For the text-containing cell, return its midpoint in (x, y) coordinate format. 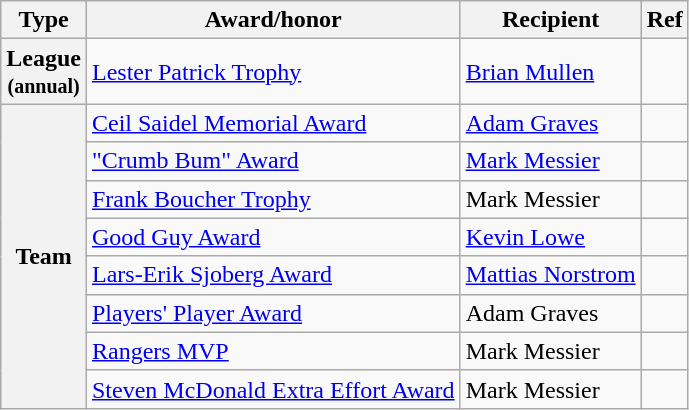
"Crumb Bum" Award (273, 161)
Lester Patrick Trophy (273, 72)
Frank Boucher Trophy (273, 199)
League(annual) (44, 72)
Type (44, 20)
Players' Player Award (273, 313)
Rangers MVP (273, 351)
Team (44, 256)
Kevin Lowe (550, 237)
Good Guy Award (273, 237)
Ceil Saidel Memorial Award (273, 123)
Mattias Norstrom (550, 275)
Award/honor (273, 20)
Brian Mullen (550, 72)
Recipient (550, 20)
Ref (664, 20)
Lars-Erik Sjoberg Award (273, 275)
Steven McDonald Extra Effort Award (273, 389)
